Capture the cell that displays the provided text and extract its (x, y) central coordinate. 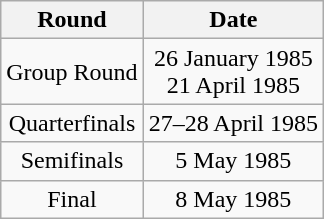
26 January 198521 April 1985 (233, 72)
Group Round (72, 72)
Round (72, 20)
Date (233, 20)
8 May 1985 (233, 199)
Final (72, 199)
5 May 1985 (233, 161)
Semifinals (72, 161)
27–28 April 1985 (233, 123)
Quarterfinals (72, 123)
